Extract the (x, y) coordinate from the center of the cell holding the provided text.  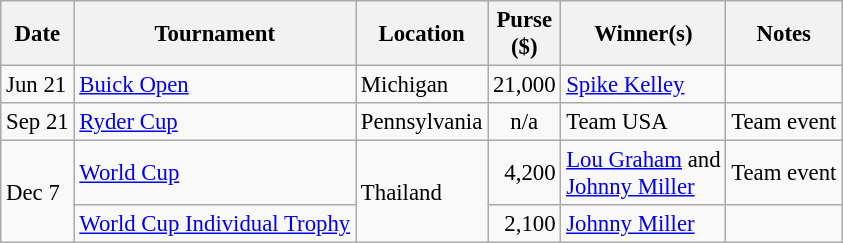
Location (422, 34)
Buick Open (215, 85)
2,100 (524, 224)
Jun 21 (38, 85)
Ryder Cup (215, 122)
Notes (784, 34)
4,200 (524, 174)
World Cup (215, 174)
Spike Kelley (644, 85)
Lou Graham and Johnny Miller (644, 174)
Thailand (422, 192)
21,000 (524, 85)
Johnny Miller (644, 224)
Michigan (422, 85)
World Cup Individual Trophy (215, 224)
Sep 21 (38, 122)
Winner(s) (644, 34)
n/a (524, 122)
Pennsylvania (422, 122)
Tournament (215, 34)
Purse($) (524, 34)
Dec 7 (38, 192)
Team USA (644, 122)
Date (38, 34)
